Locate the cell with the specified text and output its (X, Y) center coordinate. 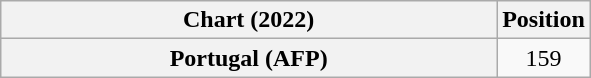
Chart (2022) (249, 20)
159 (544, 58)
Position (544, 20)
Portugal (AFP) (249, 58)
